Capture the cell that displays the provided text and extract its [X, Y] central coordinate. 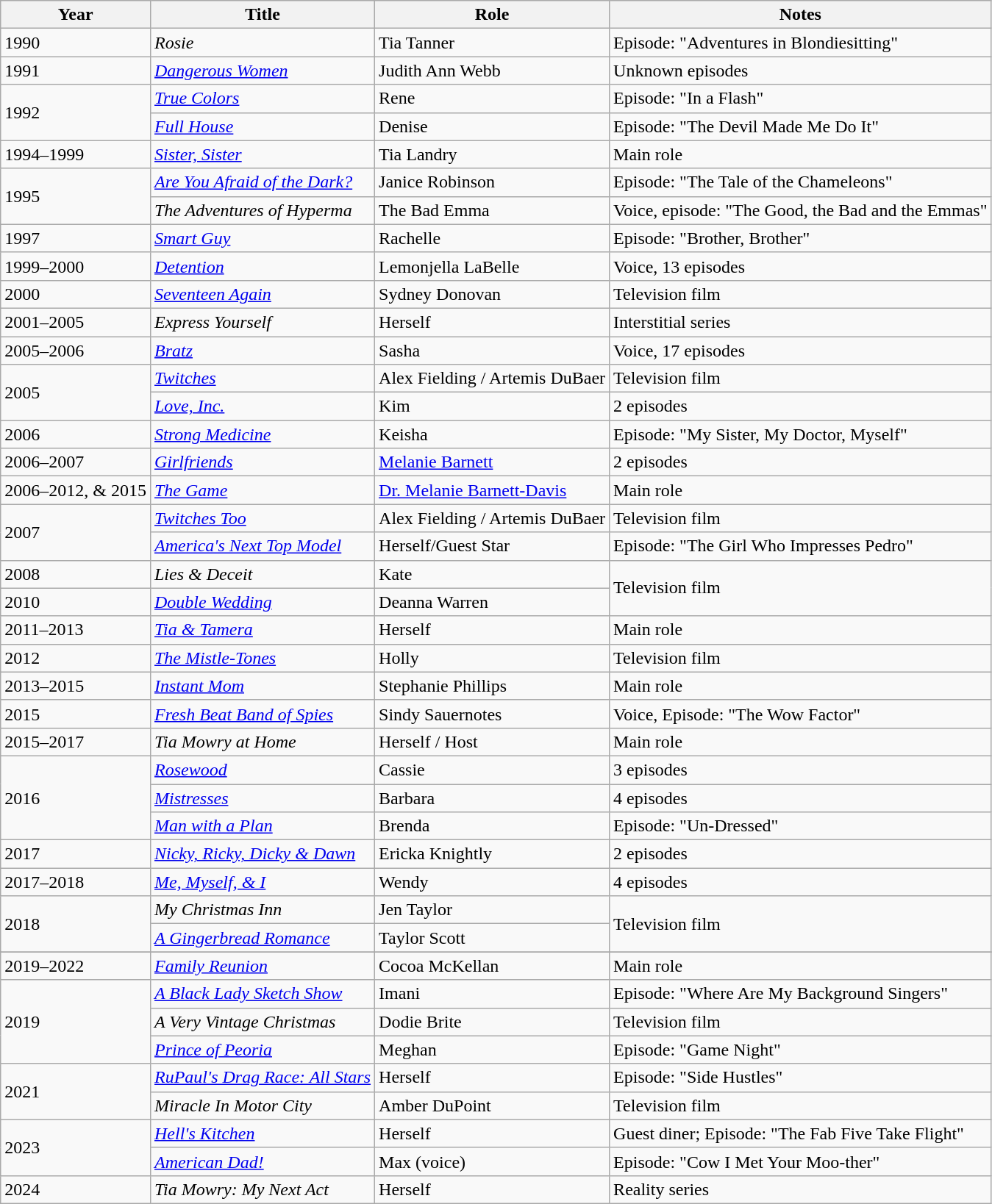
Man with a Plan [262, 826]
2024 [76, 1189]
Guest diner; Episode: "The Fab Five Take Flight" [800, 1133]
Fresh Beat Band of Spies [262, 714]
Voice, 17 episodes [800, 351]
The Bad Emma [493, 210]
1997 [76, 238]
2016 [76, 798]
2010 [76, 602]
A Black Lady Sketch Show [262, 994]
2021 [76, 1092]
2015–2017 [76, 742]
Rosewood [262, 770]
Twitches [262, 379]
Express Yourself [262, 322]
2005 [76, 393]
Tia Mowry at Home [262, 742]
Tia Mowry: My Next Act [262, 1189]
1995 [76, 196]
2018 [76, 924]
Instant Mom [262, 686]
Mistresses [262, 798]
Voice, 13 episodes [800, 266]
Episode: "In a Flash" [800, 98]
1999–2000 [76, 266]
Detention [262, 266]
Miracle In Motor City [262, 1106]
Tia Tanner [493, 43]
Judith Ann Webb [493, 71]
Janice Robinson [493, 182]
The Mistle-Tones [262, 658]
2011–2013 [76, 630]
Episode: "The Girl Who Impresses Pedro" [800, 546]
Wendy [493, 882]
My Christmas Inn [262, 910]
Unknown episodes [800, 71]
Tia & Tamera [262, 630]
2012 [76, 658]
Role [493, 15]
Smart Guy [262, 238]
Herself/Guest Star [493, 546]
2015 [76, 714]
2023 [76, 1147]
Family Reunion [262, 966]
Sister, Sister [262, 154]
Melanie Barnett [493, 462]
Holly [493, 658]
Seventeen Again [262, 294]
Rachelle [493, 238]
A Gingerbread Romance [262, 938]
Notes [800, 15]
Kate [493, 574]
2006 [76, 434]
Episode: "My Sister, My Doctor, Myself" [800, 434]
Episode: "The Devil Made Me Do It" [800, 126]
Are You Afraid of the Dark? [262, 182]
Bratz [262, 351]
American Dad! [262, 1161]
Jen Taylor [493, 910]
Full House [262, 126]
1994–1999 [76, 154]
Girlfriends [262, 462]
Dr. Melanie Barnett-Davis [493, 490]
Sasha [493, 351]
2013–2015 [76, 686]
Voice, episode: "The Good, the Bad and the Emmas" [800, 210]
Nicky, Ricky, Dicky & Dawn [262, 854]
RuPaul's Drag Race: All Stars [262, 1078]
Brenda [493, 826]
Keisha [493, 434]
Double Wedding [262, 602]
Voice, Episode: "The Wow Factor" [800, 714]
2006–2012, & 2015 [76, 490]
Sindy Sauernotes [493, 714]
Cocoa McKellan [493, 966]
Episode: "Adventures in Blondiesitting" [800, 43]
Interstitial series [800, 322]
Tia Landry [493, 154]
Barbara [493, 798]
Episode: "Cow I Met Your Moo-ther" [800, 1161]
Dangerous Women [262, 71]
2006–2007 [76, 462]
Episode: "Brother, Brother" [800, 238]
Lies & Deceit [262, 574]
Title [262, 15]
Twitches Too [262, 518]
Me, Myself, & I [262, 882]
Hell's Kitchen [262, 1133]
Deanna Warren [493, 602]
2008 [76, 574]
True Colors [262, 98]
Stephanie Phillips [493, 686]
Dodie Brite [493, 1022]
1991 [76, 71]
Prince of Peoria [262, 1050]
Episode: "Where Are My Background Singers" [800, 994]
Love, Inc. [262, 406]
1992 [76, 112]
Reality series [800, 1189]
3 episodes [800, 770]
Taylor Scott [493, 938]
2019–2022 [76, 966]
Amber DuPoint [493, 1106]
2001–2005 [76, 322]
Strong Medicine [262, 434]
Max (voice) [493, 1161]
Lemonjella LaBelle [493, 266]
2005–2006 [76, 351]
2017 [76, 854]
A Very Vintage Christmas [262, 1022]
America's Next Top Model [262, 546]
Episode: "Un-Dressed" [800, 826]
Ericka Knightly [493, 854]
Herself / Host [493, 742]
Year [76, 15]
The Adventures of Hyperma [262, 210]
Meghan [493, 1050]
Rene [493, 98]
Rosie [262, 43]
2017–2018 [76, 882]
Episode: "Side Hustles" [800, 1078]
Sydney Donovan [493, 294]
2019 [76, 1022]
Episode: "Game Night" [800, 1050]
2007 [76, 532]
2000 [76, 294]
1990 [76, 43]
The Game [262, 490]
Imani [493, 994]
Kim [493, 406]
Cassie [493, 770]
Denise [493, 126]
Episode: "The Tale of the Chameleons" [800, 182]
